Provide the [X, Y] coordinate of the cell's center where the given text is located.  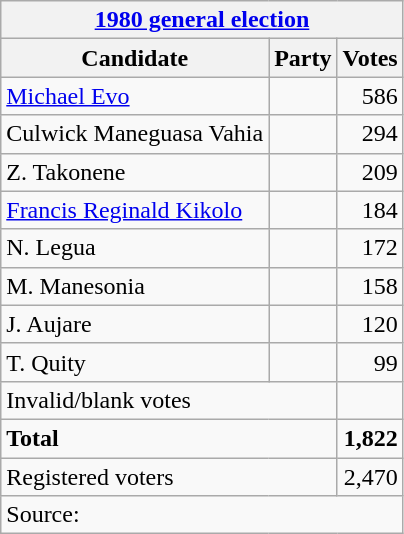
586 [370, 96]
172 [370, 248]
Michael Evo [135, 96]
Z. Takonene [135, 172]
Party [303, 58]
J. Aujare [135, 324]
Total [169, 438]
Votes [370, 58]
Culwick Maneguasa Vahia [135, 134]
Candidate [135, 58]
M. Manesonia [135, 286]
N. Legua [135, 248]
2,470 [370, 477]
Registered voters [169, 477]
Invalid/blank votes [169, 400]
Francis Reginald Kikolo [135, 210]
1,822 [370, 438]
99 [370, 362]
158 [370, 286]
1980 general election [202, 20]
120 [370, 324]
209 [370, 172]
T. Quity [135, 362]
184 [370, 210]
Source: [202, 515]
294 [370, 134]
